Output the (x, y) coordinate of the center of the cell containing the given text.  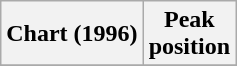
Chart (1996) (72, 34)
Peak position (189, 34)
